From the cell containing the given text, extract its center point as [x, y] coordinate. 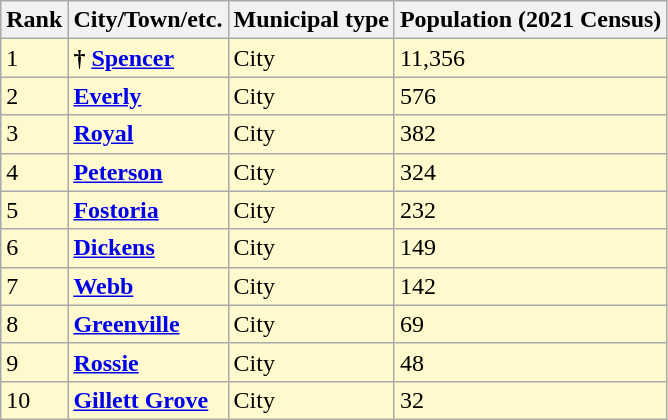
576 [530, 96]
1 [34, 58]
City/Town/etc. [148, 20]
Municipal type [311, 20]
32 [530, 400]
11,356 [530, 58]
Webb [148, 286]
6 [34, 248]
Gillett Grove [148, 400]
Peterson [148, 172]
324 [530, 172]
Rossie [148, 362]
382 [530, 134]
149 [530, 248]
Population (2021 Census) [530, 20]
5 [34, 210]
3 [34, 134]
Greenville [148, 324]
2 [34, 96]
7 [34, 286]
Rank [34, 20]
9 [34, 362]
69 [530, 324]
† Spencer [148, 58]
4 [34, 172]
142 [530, 286]
8 [34, 324]
Dickens [148, 248]
232 [530, 210]
Royal [148, 134]
Fostoria [148, 210]
10 [34, 400]
Everly [148, 96]
48 [530, 362]
